Output the [X, Y] coordinate of the center of the cell containing the given text.  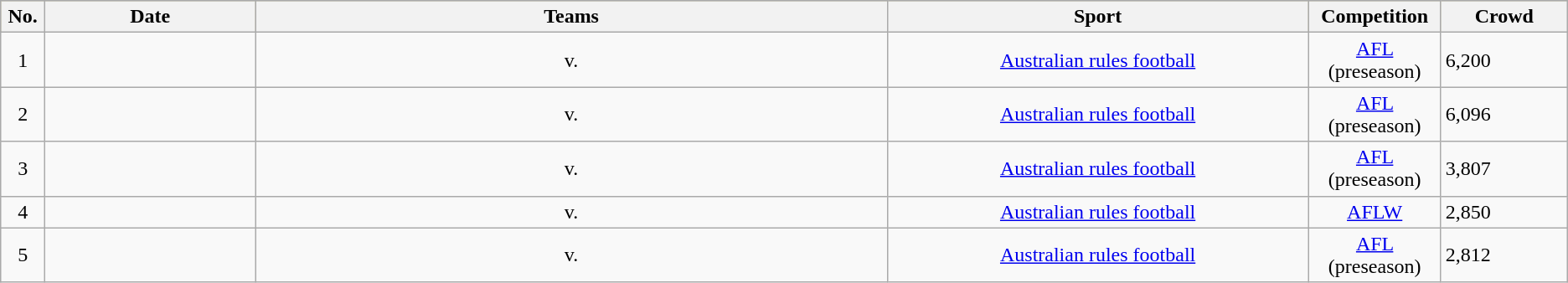
AFLW [1375, 212]
No. [23, 17]
2,850 [1504, 212]
1 [23, 60]
Sport [1097, 17]
6,096 [1504, 114]
3,807 [1504, 169]
Competition [1375, 17]
2,812 [1504, 255]
5 [23, 255]
Crowd [1504, 17]
Teams [571, 17]
6,200 [1504, 60]
Date [151, 17]
4 [23, 212]
2 [23, 114]
3 [23, 169]
